Determine the (x, y) coordinate at the center of the cell enclosing the given text.  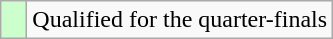
Qualified for the quarter-finals (180, 20)
